For the text-containing cell, return its midpoint in [X, Y] coordinate format. 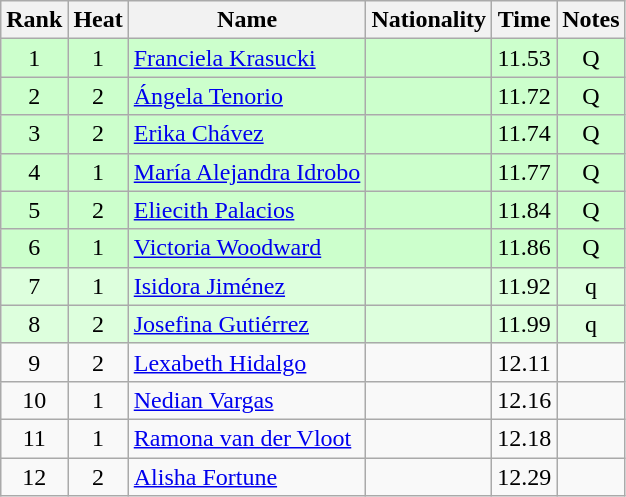
11.86 [524, 248]
11.72 [524, 96]
Ángela Tenorio [247, 96]
Nationality [429, 20]
María Alejandra Idrobo [247, 172]
11.84 [524, 210]
4 [34, 172]
Ramona van der Vloot [247, 438]
Time [524, 20]
Lexabeth Hidalgo [247, 362]
Franciela Krasucki [247, 58]
11.74 [524, 134]
Victoria Woodward [247, 248]
11.99 [524, 324]
Nedian Vargas [247, 400]
Erika Chávez [247, 134]
12.16 [524, 400]
7 [34, 286]
10 [34, 400]
Heat [98, 20]
Josefina Gutiérrez [247, 324]
Notes [591, 20]
12.18 [524, 438]
5 [34, 210]
8 [34, 324]
11.53 [524, 58]
12.11 [524, 362]
Isidora Jiménez [247, 286]
Name [247, 20]
11.77 [524, 172]
9 [34, 362]
11.92 [524, 286]
Eliecith Palacios [247, 210]
Rank [34, 20]
3 [34, 134]
Alisha Fortune [247, 477]
12 [34, 477]
12.29 [524, 477]
11 [34, 438]
6 [34, 248]
